Detect which cell encompasses the target text, then output its [x, y] center coordinate. 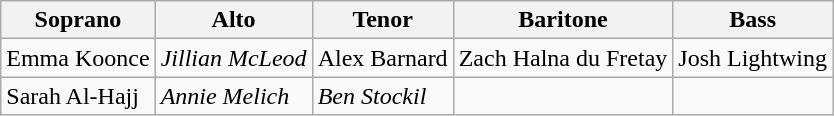
Baritone [563, 20]
Ben Stockil [382, 96]
Sarah Al-Hajj [78, 96]
Bass [753, 20]
Soprano [78, 20]
Emma Koonce [78, 58]
Zach Halna du Fretay [563, 58]
Alex Barnard [382, 58]
Annie Melich [234, 96]
Alto [234, 20]
Josh Lightwing [753, 58]
Tenor [382, 20]
Jillian McLeod [234, 58]
